Provide the (x, y) coordinate of the cell's center where the given text is located.  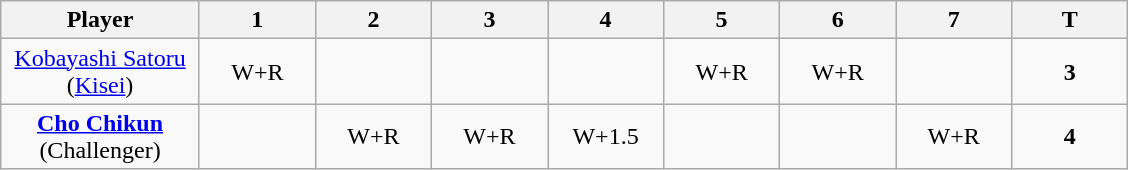
Player (100, 20)
Cho Chikun (Challenger) (100, 136)
6 (838, 20)
W+1.5 (606, 136)
1 (257, 20)
T (1070, 20)
Kobayashi Satoru (Kisei) (100, 72)
5 (722, 20)
2 (373, 20)
7 (954, 20)
